Extract the [X, Y] coordinate from the center of the cell holding the provided text.  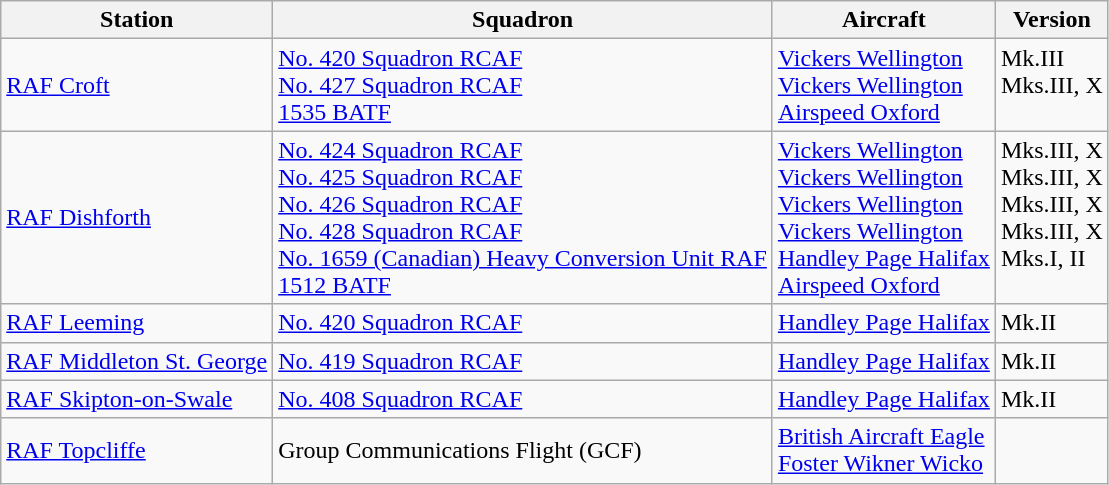
No. 420 Squadron RCAF [523, 323]
Vickers Wellington Vickers Wellington Vickers Wellington Vickers Wellington Handley Page Halifax Airspeed Oxford [884, 218]
Station [137, 20]
Mk.III Mks.III, X [1052, 85]
Version [1052, 20]
RAF Dishforth [137, 218]
No. 420 Squadron RCAFNo. 427 Squadron RCAF 1535 BATF [523, 85]
No. 419 Squadron RCAF [523, 361]
Vickers Wellington Vickers Wellington Airspeed Oxford [884, 85]
RAF Skipton-on-Swale [137, 399]
British Aircraft Eagle Foster Wikner Wicko [884, 450]
Squadron [523, 20]
No. 408 Squadron RCAF [523, 399]
Group Communications Flight (GCF) [523, 450]
RAF Middleton St. George [137, 361]
RAF Leeming [137, 323]
RAF Croft [137, 85]
No. 424 Squadron RCAF No. 425 Squadron RCAF No. 426 Squadron RCAF No. 428 Squadron RCAF No. 1659 (Canadian) Heavy Conversion Unit RAF 1512 BATF [523, 218]
RAF Topcliffe [137, 450]
Mks.III, X Mks.III, X Mks.III, XMks.III, XMks.I, II [1052, 218]
Aircraft [884, 20]
